Determine the (X, Y) coordinate at the center of the cell enclosing the given text.  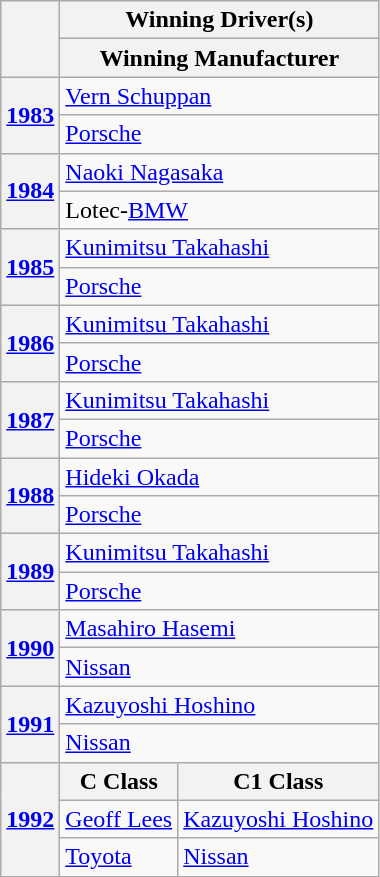
Masahiro Hasemi (220, 629)
1986 (30, 343)
1989 (30, 572)
1983 (30, 115)
C1 Class (278, 781)
Naoki Nagasaka (220, 172)
Geoff Lees (119, 819)
1991 (30, 724)
Winning Manufacturer (220, 58)
Vern Schuppan (220, 96)
C Class (119, 781)
Hideki Okada (220, 477)
1990 (30, 648)
Winning Driver(s) (220, 20)
Lotec-BMW (220, 210)
Toyota (119, 857)
1985 (30, 267)
1984 (30, 191)
1988 (30, 496)
1987 (30, 419)
1992 (30, 819)
